For the text-containing cell, return its midpoint in (X, Y) coordinate format. 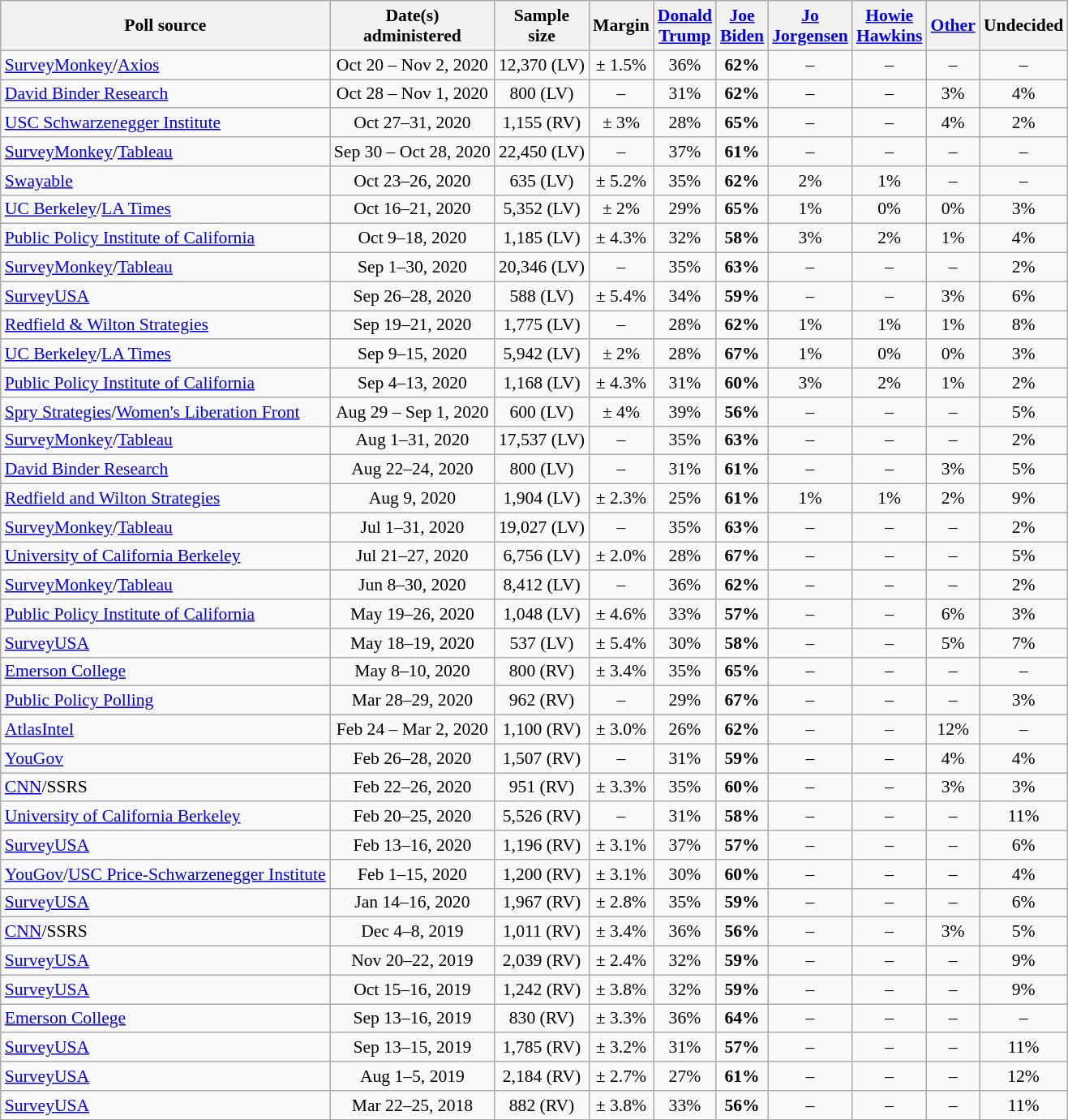
1,785 (RV) (542, 1048)
1,196 (RV) (542, 845)
Feb 22–26, 2020 (412, 787)
Oct 16–21, 2020 (412, 209)
Aug 9, 2020 (412, 499)
1,100 (RV) (542, 730)
25% (684, 499)
Oct 9–18, 2020 (412, 238)
39% (684, 412)
588 (LV) (542, 296)
962 (RV) (542, 701)
Mar 28–29, 2020 (412, 701)
Redfield & Wilton Strategies (165, 325)
Mar 22–25, 2018 (412, 1105)
Oct 28 – Nov 1, 2020 (412, 94)
5,526 (RV) (542, 817)
May 19–26, 2020 (412, 614)
Samplesize (542, 26)
± 5.2% (621, 181)
Poll source (165, 26)
Public Policy Polling (165, 701)
1,775 (LV) (542, 325)
Sep 1–30, 2020 (412, 268)
Sep 9–15, 2020 (412, 354)
1,242 (RV) (542, 989)
Sep 26–28, 2020 (412, 296)
USC Schwarzenegger Institute (165, 123)
64% (742, 1019)
1,155 (RV) (542, 123)
26% (684, 730)
Feb 20–25, 2020 (412, 817)
Feb 13–16, 2020 (412, 845)
Feb 26–28, 2020 (412, 758)
20,346 (LV) (542, 268)
5,942 (LV) (542, 354)
Other (954, 26)
Oct 15–16, 2019 (412, 989)
Oct 27–31, 2020 (412, 123)
Oct 23–26, 2020 (412, 181)
6,756 (LV) (542, 556)
SurveyMonkey/Axios (165, 65)
HowieHawkins (890, 26)
22,450 (LV) (542, 152)
Undecided (1023, 26)
951 (RV) (542, 787)
May 18–19, 2020 (412, 643)
± 4% (621, 412)
537 (LV) (542, 643)
1,048 (LV) (542, 614)
± 3.0% (621, 730)
Sep 30 – Oct 28, 2020 (412, 152)
± 3% (621, 123)
7% (1023, 643)
± 2.7% (621, 1076)
8,412 (LV) (542, 586)
± 2.0% (621, 556)
YouGov/USC Price-Schwarzenegger Institute (165, 874)
Jun 8–30, 2020 (412, 586)
May 8–10, 2020 (412, 672)
5,352 (LV) (542, 209)
± 4.6% (621, 614)
830 (RV) (542, 1019)
12,370 (LV) (542, 65)
Jul 21–27, 2020 (412, 556)
1,967 (RV) (542, 903)
Sep 13–16, 2019 (412, 1019)
1,200 (RV) (542, 874)
± 2.4% (621, 961)
17,537 (LV) (542, 440)
DonaldTrump (684, 26)
1,168 (LV) (542, 383)
Sep 4–13, 2020 (412, 383)
± 3.2% (621, 1048)
JoJorgensen (810, 26)
2,184 (RV) (542, 1076)
Aug 29 – Sep 1, 2020 (412, 412)
Sep 13–15, 2019 (412, 1048)
± 1.5% (621, 65)
34% (684, 296)
Aug 1–5, 2019 (412, 1076)
YouGov (165, 758)
2,039 (RV) (542, 961)
1,185 (LV) (542, 238)
Oct 20 – Nov 2, 2020 (412, 65)
Sep 19–21, 2020 (412, 325)
8% (1023, 325)
Date(s)administered (412, 26)
± 2.3% (621, 499)
± 2.8% (621, 903)
Margin (621, 26)
1,011 (RV) (542, 932)
27% (684, 1076)
Dec 4–8, 2019 (412, 932)
Jan 14–16, 2020 (412, 903)
Feb 1–15, 2020 (412, 874)
635 (LV) (542, 181)
800 (RV) (542, 672)
Feb 24 – Mar 2, 2020 (412, 730)
600 (LV) (542, 412)
Aug 22–24, 2020 (412, 470)
AtlasIntel (165, 730)
Nov 20–22, 2019 (412, 961)
1,507 (RV) (542, 758)
Swayable (165, 181)
JoeBiden (742, 26)
Jul 1–31, 2020 (412, 527)
882 (RV) (542, 1105)
Spry Strategies/Women's Liberation Front (165, 412)
Redfield and Wilton Strategies (165, 499)
19,027 (LV) (542, 527)
Aug 1–31, 2020 (412, 440)
1,904 (LV) (542, 499)
